Determine the [x, y] coordinate at the center of the cell enclosing the given text.  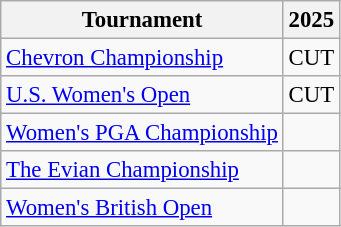
U.S. Women's Open [142, 95]
Tournament [142, 20]
Women's PGA Championship [142, 133]
2025 [311, 20]
Chevron Championship [142, 58]
The Evian Championship [142, 170]
Women's British Open [142, 208]
